Return [X, Y] of the center of cell containing provided text 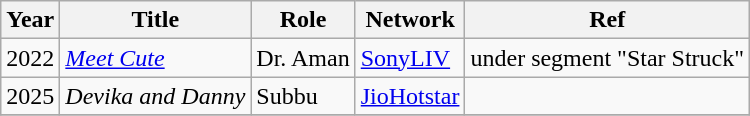
Ref [608, 20]
Meet Cute [156, 58]
Network [410, 20]
2022 [30, 58]
Year [30, 20]
Role [303, 20]
JioHotstar [410, 96]
Title [156, 20]
under segment "Star Struck" [608, 58]
Subbu [303, 96]
Devika and Danny [156, 96]
2025 [30, 96]
SonyLIV [410, 58]
Dr. Aman [303, 58]
